Extract the (x, y) coordinate from the center of the cell holding the provided text.  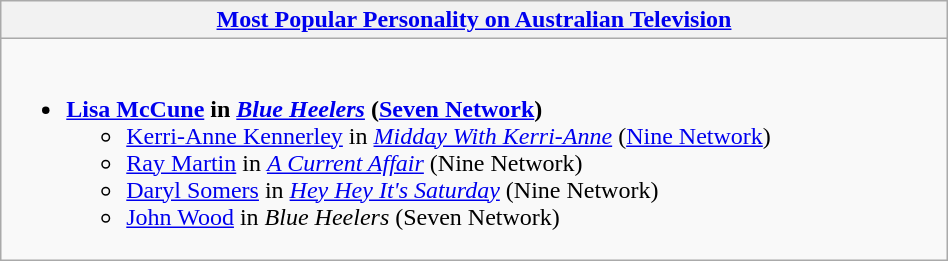
Most Popular Personality on Australian Television (474, 20)
